Provide the (x, y) coordinate of the cell's center where the given text is located.  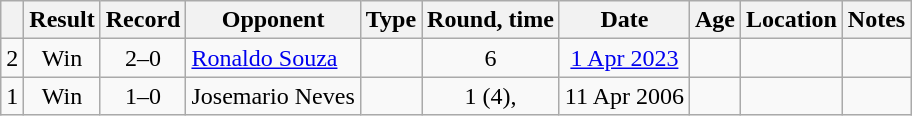
2 (12, 58)
2–0 (143, 58)
Josemario Neves (273, 96)
1 Apr 2023 (624, 58)
Result (62, 20)
Round, time (491, 20)
Type (390, 20)
Ronaldo Souza (273, 58)
11 Apr 2006 (624, 96)
Age (714, 20)
Notes (876, 20)
Location (792, 20)
Record (143, 20)
1–0 (143, 96)
Date (624, 20)
1 (12, 96)
1 (4), (491, 96)
Opponent (273, 20)
6 (491, 58)
